Locate the cell with the specified text and output its [X, Y] center coordinate. 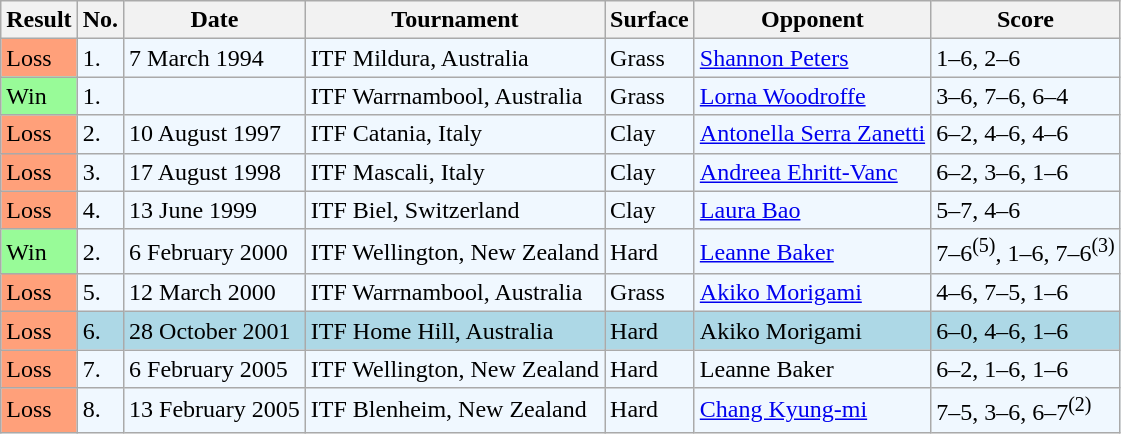
6. [100, 331]
12 March 2000 [215, 293]
6 February 2000 [215, 252]
6–0, 4–6, 1–6 [1026, 331]
1–6, 2–6 [1026, 58]
4. [100, 210]
Surface [650, 20]
7–6(5), 1–6, 7–6(3) [1026, 252]
13 June 1999 [215, 210]
Opponent [812, 20]
Score [1026, 20]
Date [215, 20]
17 August 1998 [215, 172]
10 August 1997 [215, 134]
Shannon Peters [812, 58]
6 February 2005 [215, 369]
Antonella Serra Zanetti [812, 134]
Chang Kyung-mi [812, 410]
ITF Biel, Switzerland [454, 210]
ITF Blenheim, New Zealand [454, 410]
Lorna Woodroffe [812, 96]
ITF Mascali, Italy [454, 172]
ITF Catania, Italy [454, 134]
ITF Mildura, Australia [454, 58]
7. [100, 369]
8. [100, 410]
3–6, 7–6, 6–4 [1026, 96]
Result [39, 20]
13 February 2005 [215, 410]
3. [100, 172]
6–2, 3–6, 1–6 [1026, 172]
7–5, 3–6, 6–7(2) [1026, 410]
28 October 2001 [215, 331]
Laura Bao [812, 210]
5. [100, 293]
Tournament [454, 20]
6–2, 1–6, 1–6 [1026, 369]
4–6, 7–5, 1–6 [1026, 293]
5–7, 4–6 [1026, 210]
7 March 1994 [215, 58]
No. [100, 20]
ITF Home Hill, Australia [454, 331]
6–2, 4–6, 4–6 [1026, 134]
Andreea Ehritt-Vanc [812, 172]
